Scan for the cell matching the given text and deliver its (X, Y) coordinate at center. 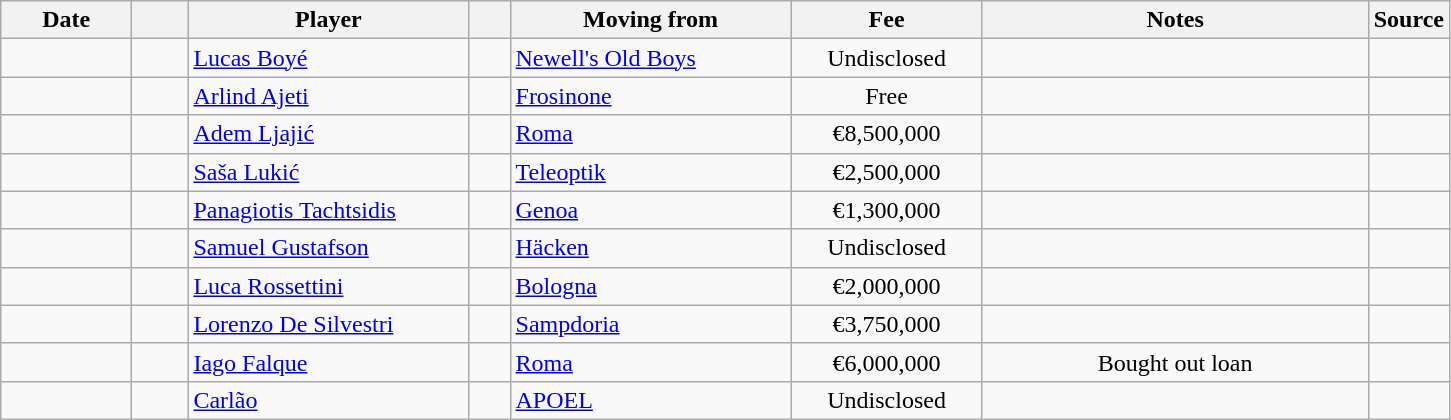
Sampdoria (650, 324)
Frosinone (650, 96)
APOEL (650, 400)
Bologna (650, 286)
€6,000,000 (886, 362)
Häcken (650, 248)
Date (66, 20)
Luca Rossettini (328, 286)
Carlão (328, 400)
Lorenzo De Silvestri (328, 324)
Iago Falque (328, 362)
Free (886, 96)
Notes (1175, 20)
€3,750,000 (886, 324)
Arlind Ajeti (328, 96)
Player (328, 20)
Panagiotis Tachtsidis (328, 210)
€8,500,000 (886, 134)
€1,300,000 (886, 210)
Lucas Boyé (328, 58)
Adem Ljajić (328, 134)
€2,000,000 (886, 286)
Moving from (650, 20)
Genoa (650, 210)
Source (1408, 20)
Teleoptik (650, 172)
Bought out loan (1175, 362)
Saša Lukić (328, 172)
Samuel Gustafson (328, 248)
Fee (886, 20)
€2,500,000 (886, 172)
Newell's Old Boys (650, 58)
